Determine the (x, y) coordinate at the center of the cell enclosing the given text.  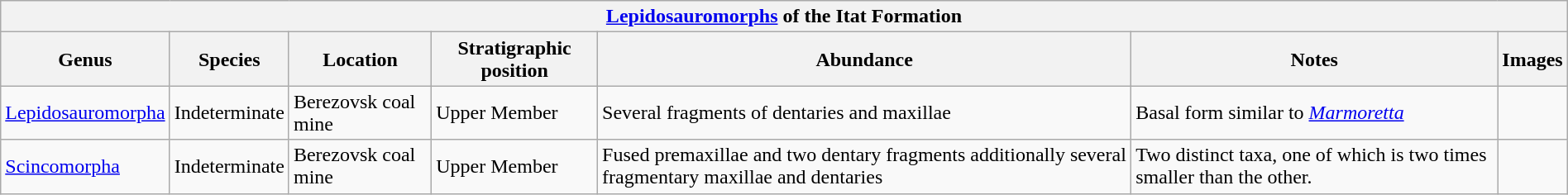
Notes (1315, 59)
Genus (85, 59)
Stratigraphic position (514, 59)
Several fragments of dentaries and maxillae (865, 112)
Abundance (865, 59)
Basal form similar to Marmoretta (1315, 112)
Fused premaxillae and two dentary fragments additionally several fragmentary maxillae and dentaries (865, 167)
Species (229, 59)
Scincomorpha (85, 167)
Images (1532, 59)
Lepidosauromorpha (85, 112)
Location (360, 59)
Two distinct taxa, one of which is two times smaller than the other. (1315, 167)
Lepidosauromorphs of the Itat Formation (784, 17)
